For the text-containing cell, return its midpoint in (x, y) coordinate format. 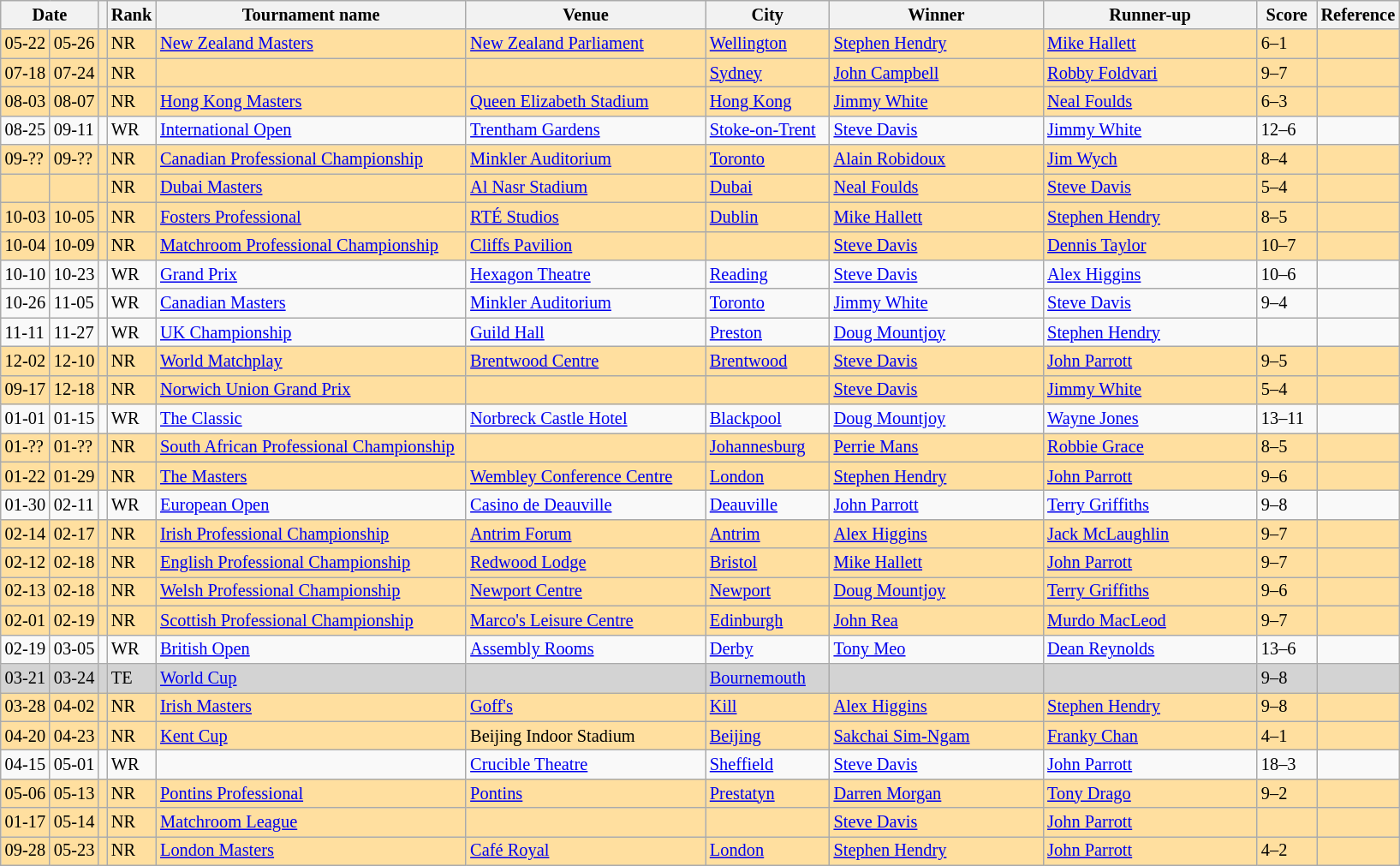
10-10 (26, 274)
Robbie Grace (1150, 447)
07-18 (26, 73)
New Zealand Masters (311, 44)
Edinburgh (767, 620)
12–6 (1287, 130)
Dean Reynolds (1150, 649)
UK Championship (311, 332)
Winner (937, 15)
Beijing Indoor Stadium (586, 736)
12-18 (74, 390)
South African Professional Championship (311, 447)
13–6 (1287, 649)
Irish Masters (311, 707)
Preston (767, 332)
05-06 (26, 793)
Rank (132, 15)
Casino de Deauville (586, 505)
Deauville (767, 505)
Welsh Professional Championship (311, 591)
Matchroom League (311, 822)
John Rea (937, 620)
05-23 (74, 851)
05-13 (74, 793)
Tournament name (311, 15)
Score (1287, 15)
Dubai Masters (311, 188)
11-11 (26, 332)
Canadian Masters (311, 303)
Norwich Union Grand Prix (311, 390)
02-11 (74, 505)
The Classic (311, 419)
Wellington (767, 44)
03-28 (26, 707)
01-01 (26, 419)
Assembly Rooms (586, 649)
Marco's Leisure Centre (586, 620)
03-21 (26, 678)
Goff's (586, 707)
01-30 (26, 505)
The Masters (311, 476)
Reading (767, 274)
02-17 (74, 534)
TE (132, 678)
Franky Chan (1150, 736)
Brentwood Centre (586, 361)
Dubai (767, 188)
04-23 (74, 736)
02-13 (26, 591)
Beijing (767, 736)
Wembley Conference Centre (586, 476)
02-12 (26, 563)
Redwood Lodge (586, 563)
12-02 (26, 361)
Wayne Jones (1150, 419)
09-17 (26, 390)
Bournemouth (767, 678)
04-02 (74, 707)
Hong Kong (767, 101)
Sheffield (767, 764)
10-03 (26, 217)
11-27 (74, 332)
City (767, 15)
09-11 (74, 130)
18–3 (1287, 764)
01-15 (74, 419)
9–2 (1287, 793)
10–7 (1287, 246)
Antrim Forum (586, 534)
9–4 (1287, 303)
Scottish Professional Championship (311, 620)
01-22 (26, 476)
Sakchai Sim-Ngam (937, 736)
05-26 (74, 44)
Kill (767, 707)
RTÉ Studios (586, 217)
London Masters (311, 851)
13–11 (1287, 419)
European Open (311, 505)
Dublin (767, 217)
Norbreck Castle Hotel (586, 419)
Robby Foldvari (1150, 73)
07-24 (74, 73)
Hong Kong Masters (311, 101)
02-14 (26, 534)
08-07 (74, 101)
Johannesburg (767, 447)
Newport Centre (586, 591)
Pontins (586, 793)
10-26 (26, 303)
11-05 (74, 303)
Hexagon Theatre (586, 274)
10-04 (26, 246)
04-20 (26, 736)
08-25 (26, 130)
Irish Professional Championship (311, 534)
Darren Morgan (937, 793)
Venue (586, 15)
Perrie Mans (937, 447)
Crucible Theatre (586, 764)
Kent Cup (311, 736)
Antrim (767, 534)
Jack McLaughlin (1150, 534)
05-01 (74, 764)
10-09 (74, 246)
Bristol (767, 563)
British Open (311, 649)
10-05 (74, 217)
Dennis Taylor (1150, 246)
03-24 (74, 678)
English Professional Championship (311, 563)
12-10 (74, 361)
4–2 (1287, 851)
04-15 (26, 764)
Blackpool (767, 419)
02-01 (26, 620)
4–1 (1287, 736)
Cliffs Pavilion (586, 246)
03-05 (74, 649)
Date (50, 15)
8–4 (1287, 159)
10-23 (74, 274)
Tony Drago (1150, 793)
01-17 (26, 822)
Sydney (767, 73)
International Open (311, 130)
Alain Robidoux (937, 159)
05-14 (74, 822)
World Matchplay (311, 361)
05-22 (26, 44)
Canadian Professional Championship (311, 159)
Prestatyn (767, 793)
New Zealand Parliament (586, 44)
Fosters Professional (311, 217)
Al Nasr Stadium (586, 188)
Derby (767, 649)
Café Royal (586, 851)
6–1 (1287, 44)
Grand Prix (311, 274)
Queen Elizabeth Stadium (586, 101)
Tony Meo (937, 649)
Murdo MacLeod (1150, 620)
Newport (767, 591)
Guild Hall (586, 332)
01-29 (74, 476)
09-28 (26, 851)
6–3 (1287, 101)
World Cup (311, 678)
Jim Wych (1150, 159)
Stoke-on-Trent (767, 130)
Matchroom Professional Championship (311, 246)
Pontins Professional (311, 793)
John Campbell (937, 73)
10–6 (1287, 274)
08-03 (26, 101)
9–5 (1287, 361)
Trentham Gardens (586, 130)
Brentwood (767, 361)
Reference (1358, 15)
Runner-up (1150, 15)
